Determine the [X, Y] coordinate at the center of the cell enclosing the given text.  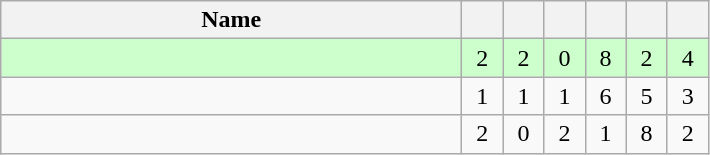
4 [688, 58]
Name [232, 20]
6 [606, 96]
3 [688, 96]
5 [646, 96]
